Locate the cell with the specified text and output its [x, y] center coordinate. 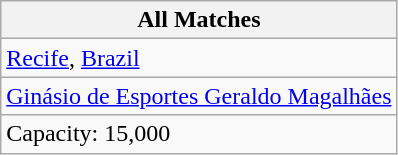
Ginásio de Esportes Geraldo Magalhães [199, 96]
Recife, Brazil [199, 58]
All Matches [199, 20]
Capacity: 15,000 [199, 134]
